Find where the given text appears and provide that cell's center as (x, y) coordinate. 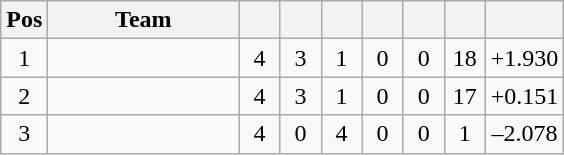
18 (464, 58)
+0.151 (524, 96)
Team (144, 20)
+1.930 (524, 58)
2 (24, 96)
Pos (24, 20)
17 (464, 96)
–2.078 (524, 134)
